Output the [x, y] coordinate of the center of the cell containing the given text.  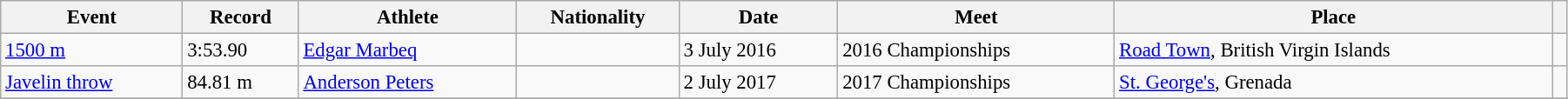
3 July 2016 [759, 50]
Date [759, 17]
2 July 2017 [759, 82]
Record [240, 17]
Road Town, British Virgin Islands [1333, 50]
Anderson Peters [407, 82]
Nationality [599, 17]
3:53.90 [240, 50]
Place [1333, 17]
2016 Championships [976, 50]
Event [92, 17]
84.81 m [240, 82]
Athlete [407, 17]
1500 m [92, 50]
2017 Championships [976, 82]
Javelin throw [92, 82]
Meet [976, 17]
St. George's, Grenada [1333, 82]
Edgar Marbeq [407, 50]
